Extract the (X, Y) coordinate from the center of the cell holding the provided text.  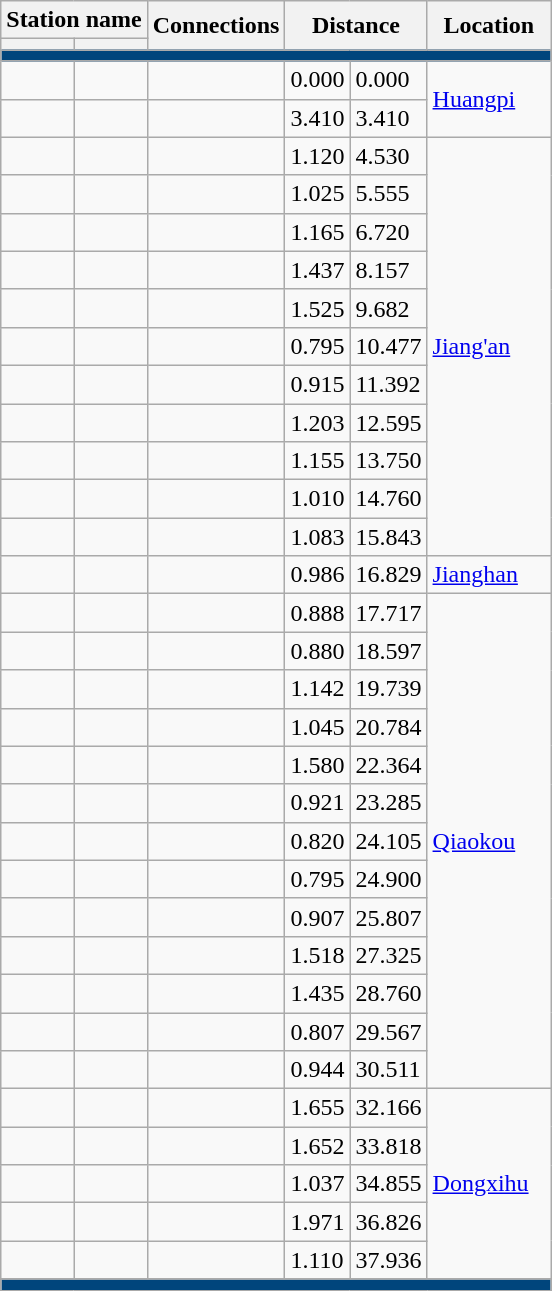
11.392 (388, 384)
1.083 (318, 537)
1.435 (318, 993)
24.900 (388, 879)
13.750 (388, 461)
29.567 (388, 1031)
27.325 (388, 955)
28.760 (388, 993)
0.915 (318, 384)
0.820 (318, 841)
24.105 (388, 841)
0.944 (318, 1070)
1.437 (318, 270)
19.739 (388, 689)
37.936 (388, 1260)
Jianghan (489, 575)
18.597 (388, 651)
6.720 (388, 232)
1.045 (318, 727)
0.807 (318, 1031)
32.166 (388, 1108)
Station name (74, 20)
0.888 (318, 613)
12.595 (388, 423)
36.826 (388, 1222)
17.717 (388, 613)
0.907 (318, 917)
1.580 (318, 765)
1.525 (318, 308)
8.157 (388, 270)
25.807 (388, 917)
0.986 (318, 575)
Huangpi (489, 99)
1.652 (318, 1146)
4.530 (388, 156)
Qiaokou (489, 842)
23.285 (388, 803)
1.120 (318, 156)
Distance (356, 26)
20.784 (388, 727)
1.165 (318, 232)
Jiang'an (489, 346)
Connections (216, 26)
22.364 (388, 765)
0.880 (318, 651)
14.760 (388, 499)
1.037 (318, 1184)
0.921 (318, 803)
34.855 (388, 1184)
1.155 (318, 461)
15.843 (388, 537)
1.110 (318, 1260)
9.682 (388, 308)
30.511 (388, 1070)
16.829 (388, 575)
1.025 (318, 194)
1.971 (318, 1222)
1.142 (318, 689)
1.203 (318, 423)
10.477 (388, 346)
1.010 (318, 499)
1.518 (318, 955)
33.818 (388, 1146)
1.655 (318, 1108)
Dongxihu (489, 1184)
5.555 (388, 194)
Location (489, 26)
